Search for the cell housing the specified text and yield its (x, y) center coordinate. 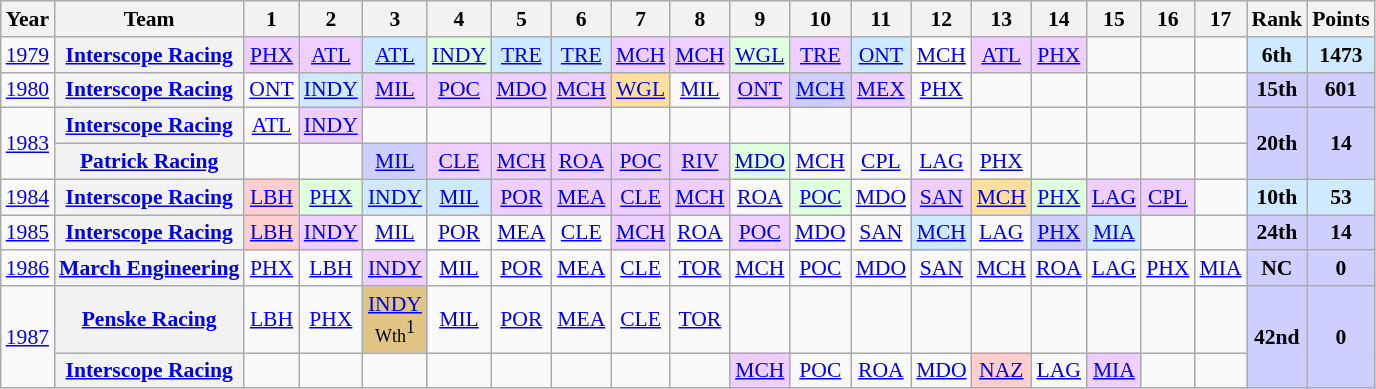
Team (149, 19)
4 (459, 19)
42nd (1278, 337)
8 (700, 19)
24th (1278, 233)
March Engineering (149, 269)
12 (942, 19)
13 (1002, 19)
1979 (28, 55)
NC (1278, 269)
601 (1341, 90)
Year (28, 19)
RIV (700, 162)
MEX (882, 90)
5 (522, 19)
2 (331, 19)
53 (1341, 197)
1987 (28, 337)
Points (1341, 19)
Patrick Racing (149, 162)
15th (1278, 90)
Penske Racing (149, 320)
17 (1220, 19)
20th (1278, 144)
1473 (1341, 55)
Rank (1278, 19)
10th (1278, 197)
NAZ (1002, 371)
1980 (28, 90)
6 (582, 19)
1984 (28, 197)
16 (1168, 19)
10 (820, 19)
9 (760, 19)
1986 (28, 269)
15 (1114, 19)
INDYWth1 (395, 320)
1 (271, 19)
11 (882, 19)
7 (640, 19)
6th (1278, 55)
1983 (28, 144)
3 (395, 19)
1985 (28, 233)
